From the cell containing the given text, extract its center point as [x, y] coordinate. 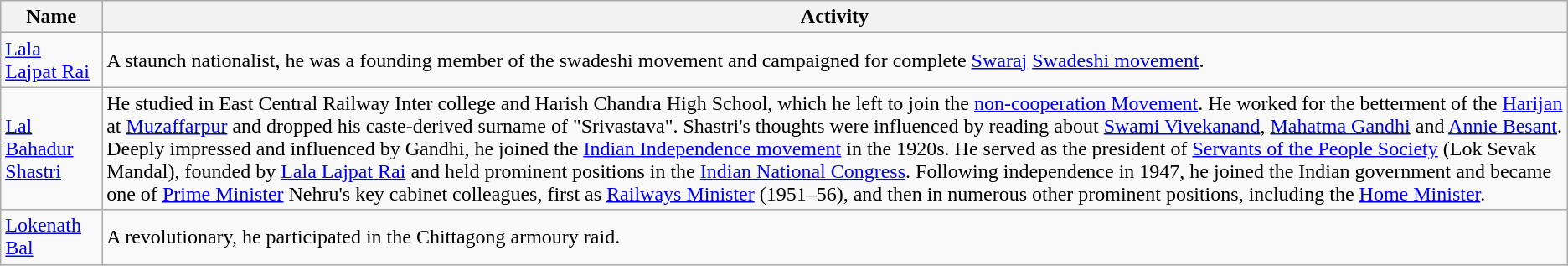
Lala Lajpat Rai [52, 60]
Lal Bahadur Shastri [52, 149]
A revolutionary, he participated in the Chittagong armoury raid. [835, 237]
Activity [835, 17]
Name [52, 17]
Lokenath Bal [52, 237]
A staunch nationalist, he was a founding member of the swadeshi movement and campaigned for complete Swaraj Swadeshi movement. [835, 60]
